Locate the cell with the specified text and output its [X, Y] center coordinate. 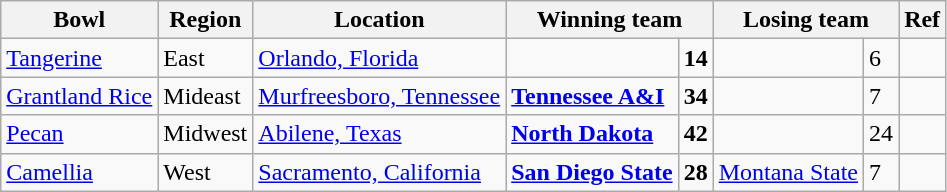
Location [380, 20]
Bowl [80, 20]
Midwest [206, 134]
Murfreesboro, Tennessee [380, 96]
Losing team [806, 20]
Orlando, Florida [380, 58]
42 [696, 134]
Abilene, Texas [380, 134]
North Dakota [592, 134]
Mideast [206, 96]
Tennessee A&I [592, 96]
Ref [922, 20]
34 [696, 96]
Winning team [610, 20]
24 [882, 134]
Region [206, 20]
Montana State [788, 172]
Camellia [80, 172]
East [206, 58]
Grantland Rice [80, 96]
Tangerine [80, 58]
Sacramento, California [380, 172]
6 [882, 58]
San Diego State [592, 172]
Pecan [80, 134]
14 [696, 58]
28 [696, 172]
West [206, 172]
